From the cell containing the given text, extract its center point as [x, y] coordinate. 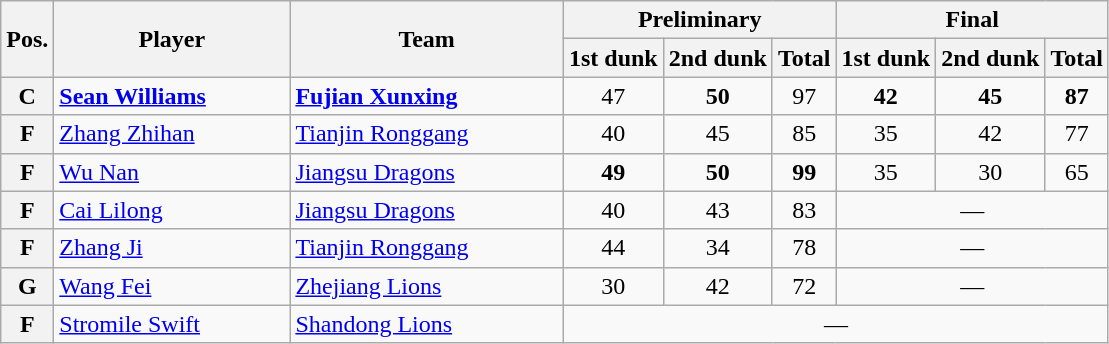
C [28, 96]
87 [1077, 96]
Zhang Ji [172, 248]
97 [804, 96]
Zhang Zhihan [172, 134]
Sean Williams [172, 96]
Player [172, 39]
47 [613, 96]
Team [427, 39]
85 [804, 134]
Stromile Swift [172, 324]
G [28, 286]
Preliminary [699, 20]
Wu Nan [172, 172]
43 [718, 210]
Zhejiang Lions [427, 286]
83 [804, 210]
77 [1077, 134]
34 [718, 248]
72 [804, 286]
65 [1077, 172]
78 [804, 248]
99 [804, 172]
44 [613, 248]
Fujian Xunxing [427, 96]
Final [972, 20]
Wang Fei [172, 286]
Pos. [28, 39]
49 [613, 172]
Shandong Lions [427, 324]
Cai Lilong [172, 210]
